For the text-containing cell, return its midpoint in [x, y] coordinate format. 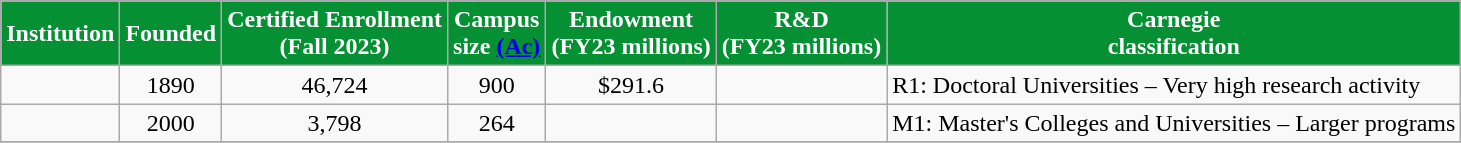
$291.6 [631, 85]
Campussize (Ac) [497, 34]
264 [497, 123]
Institution [60, 34]
R&D(FY23 millions) [801, 34]
Carnegieclassification [1174, 34]
3,798 [335, 123]
2000 [171, 123]
1890 [171, 85]
Certified Enrollment(Fall 2023) [335, 34]
Endowment (FY23 millions) [631, 34]
900 [497, 85]
R1: Doctoral Universities – Very high research activity [1174, 85]
Founded [171, 34]
M1: Master's Colleges and Universities – Larger programs [1174, 123]
46,724 [335, 85]
